Capture the cell that displays the provided text and extract its [x, y] central coordinate. 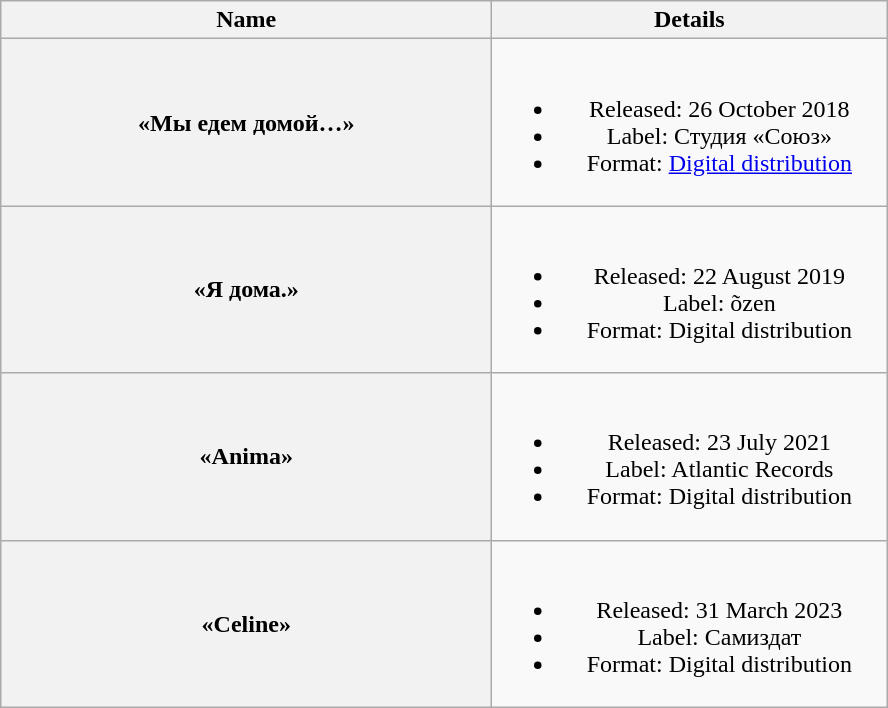
«Я дома.» [246, 290]
Released: 23 July 2021Label: Atlantic RecordsFormat: Digital distribution [690, 456]
Name [246, 20]
«Celine» [246, 624]
«Anima» [246, 456]
Details [690, 20]
Released: 31 March 2023Label: СамиздатFormat: Digital distribution [690, 624]
«Мы едем домой…» [246, 122]
Released: 22 August 2019Label: õzenFormat: Digital distribution [690, 290]
Released: 26 October 2018Label: Студия «Союз»Format: Digital distribution [690, 122]
